Output the (X, Y) coordinate of the center of the cell containing the given text.  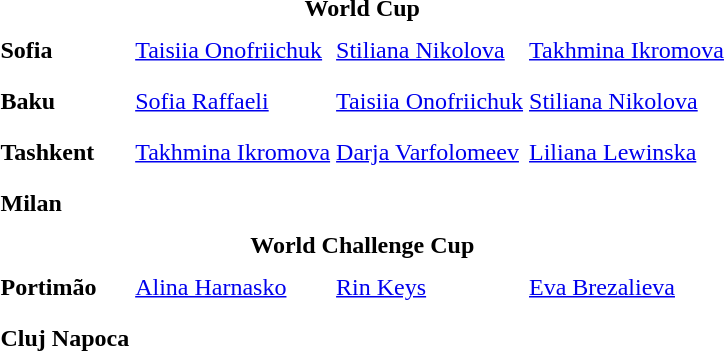
Alina Harnasko (233, 287)
Rin Keys (430, 287)
Sofia Raffaeli (233, 101)
Stiliana Nikolova (430, 50)
Takhmina Ikromova (233, 152)
Darja Varfolomeev (430, 152)
